Output the [x, y] coordinate of the center of the cell containing the given text.  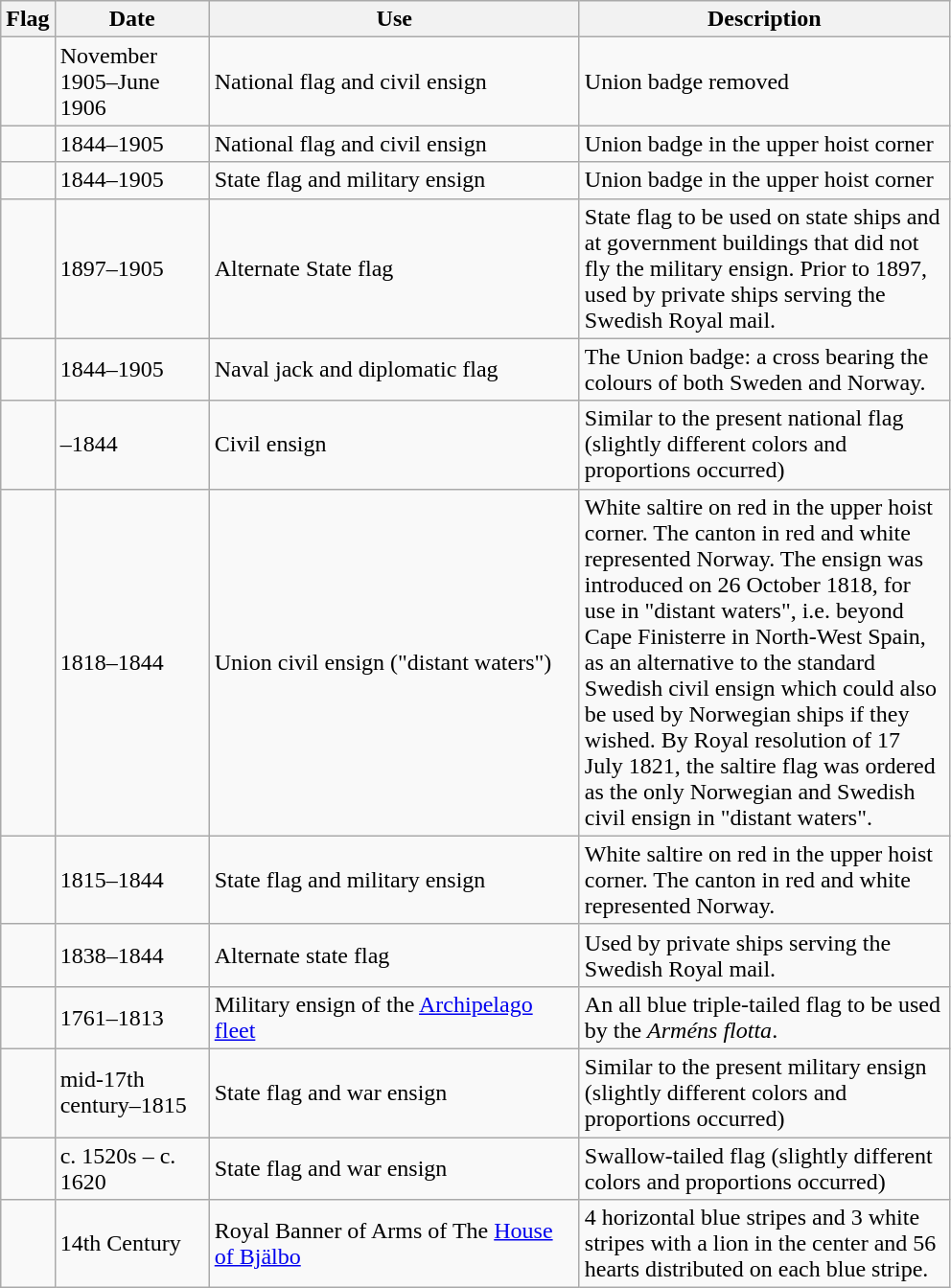
mid-17th century–1815 [132, 1092]
–1844 [132, 445]
1761–1813 [132, 1018]
1815–1844 [132, 880]
Used by private ships serving the Swedish Royal mail. [764, 954]
White saltire on red in the upper hoist corner. The canton in red and white represented Norway. [764, 880]
Alternate State flag [394, 268]
4 horizontal blue stripes and 3 white stripes with a lion in the center and 56 hearts distributed on each blue stripe. [764, 1244]
Use [394, 19]
c. 1520s – c. 1620 [132, 1167]
Swallow-tailed flag (slightly different colors and proportions occurred) [764, 1167]
1818–1844 [132, 662]
Military ensign of the Archipelago fleet [394, 1018]
Flag [28, 19]
Union badge removed [764, 81]
Date [132, 19]
November 1905–June 1906 [132, 81]
Alternate state flag [394, 954]
Description [764, 19]
Similar to the present national flag (slightly different colors and proportions occurred) [764, 445]
Royal Banner of Arms of The House of Bjälbo [394, 1244]
Civil ensign [394, 445]
14th Century [132, 1244]
Union civil ensign ("distant waters") [394, 662]
The Union badge: a cross bearing the colours of both Sweden and Norway. [764, 370]
Naval jack and diplomatic flag [394, 370]
1897–1905 [132, 268]
An all blue triple-tailed flag to be used by the Arméns flotta. [764, 1018]
Similar to the present military ensign (slightly different colors and proportions occurred) [764, 1092]
1838–1844 [132, 954]
